Output the [X, Y] coordinate of the center of the cell containing the given text.  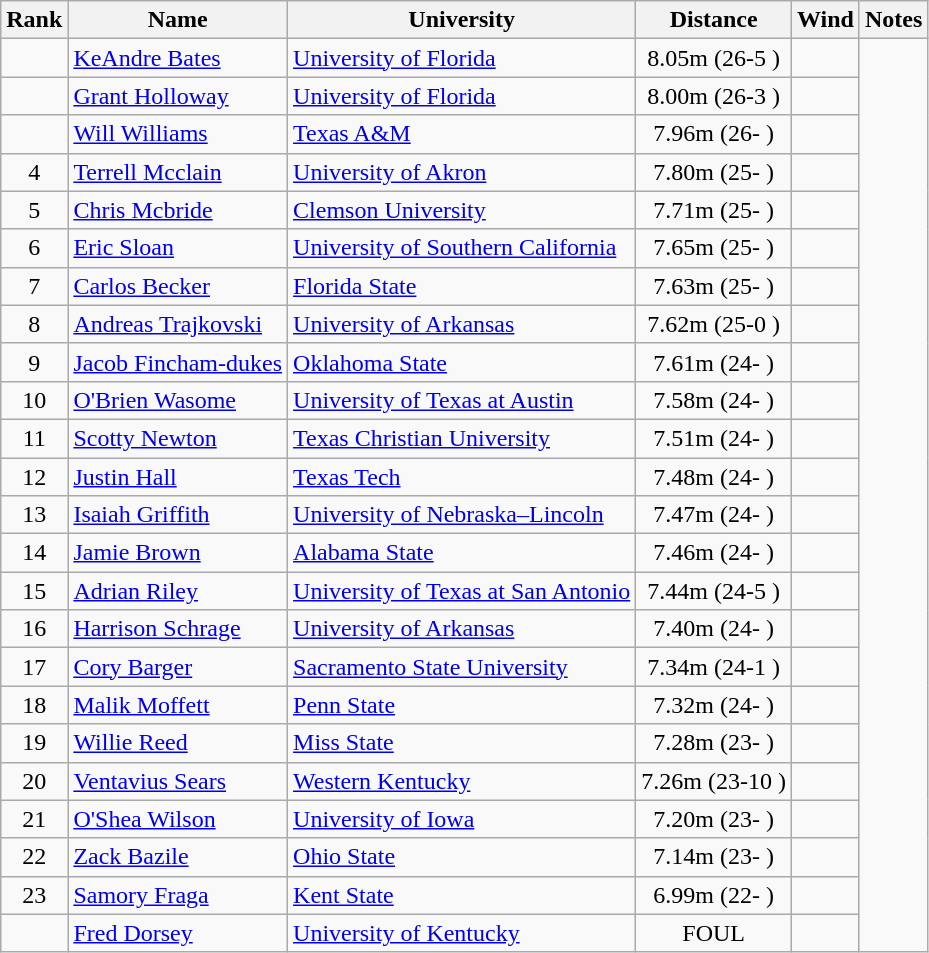
7.26m (23-10 ) [714, 781]
13 [34, 515]
15 [34, 591]
Clemson University [462, 210]
18 [34, 705]
7.61m (24- ) [714, 362]
Eric Sloan [178, 248]
Zack Bazile [178, 857]
7.34m (24-1 ) [714, 667]
Chris Mcbride [178, 210]
Kent State [462, 895]
7.96m (26- ) [714, 134]
Adrian Riley [178, 591]
Jacob Fincham-dukes [178, 362]
Wind [825, 20]
University [462, 20]
7.51m (24- ) [714, 438]
6.99m (22- ) [714, 895]
University of Kentucky [462, 933]
Carlos Becker [178, 286]
Scotty Newton [178, 438]
7.28m (23- ) [714, 743]
Texas Christian University [462, 438]
Texas A&M [462, 134]
7.65m (25- ) [714, 248]
7.40m (24- ) [714, 629]
Willie Reed [178, 743]
7.46m (24- ) [714, 553]
7.32m (24- ) [714, 705]
8.05m (26-5 ) [714, 58]
Sacramento State University [462, 667]
7.71m (25- ) [714, 210]
16 [34, 629]
8 [34, 324]
University of Nebraska–Lincoln [462, 515]
23 [34, 895]
Cory Barger [178, 667]
19 [34, 743]
9 [34, 362]
7.14m (23- ) [714, 857]
University of Iowa [462, 819]
Ohio State [462, 857]
5 [34, 210]
University of Texas at Austin [462, 400]
7.44m (24-5 ) [714, 591]
Notes [893, 20]
Grant Holloway [178, 96]
7.62m (25-0 ) [714, 324]
Florida State [462, 286]
8.00m (26-3 ) [714, 96]
Ventavius Sears [178, 781]
Rank [34, 20]
University of Akron [462, 172]
6 [34, 248]
KeAndre Bates [178, 58]
Name [178, 20]
10 [34, 400]
O'Brien Wasome [178, 400]
7.63m (25- ) [714, 286]
University of Texas at San Antonio [462, 591]
FOUL [714, 933]
17 [34, 667]
Harrison Schrage [178, 629]
21 [34, 819]
7.20m (23- ) [714, 819]
Andreas Trajkovski [178, 324]
4 [34, 172]
Texas Tech [462, 477]
Malik Moffett [178, 705]
Oklahoma State [462, 362]
Alabama State [462, 553]
7.48m (24- ) [714, 477]
University of Southern California [462, 248]
12 [34, 477]
7.47m (24- ) [714, 515]
Miss State [462, 743]
Isaiah Griffith [178, 515]
7 [34, 286]
11 [34, 438]
20 [34, 781]
Jamie Brown [178, 553]
22 [34, 857]
Terrell Mcclain [178, 172]
O'Shea Wilson [178, 819]
Western Kentucky [462, 781]
Will Williams [178, 134]
Justin Hall [178, 477]
Distance [714, 20]
Penn State [462, 705]
14 [34, 553]
Fred Dorsey [178, 933]
7.58m (24- ) [714, 400]
Samory Fraga [178, 895]
7.80m (25- ) [714, 172]
